Return [X, Y] of the center of cell containing provided text 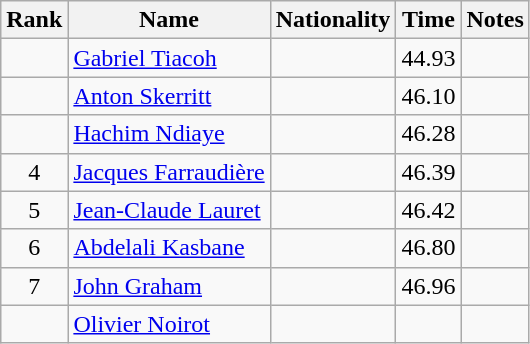
Jacques Farraudière [169, 172]
46.96 [428, 286]
46.39 [428, 172]
5 [34, 210]
Anton Skerritt [169, 96]
Olivier Noirot [169, 324]
Abdelali Kasbane [169, 248]
Time [428, 20]
Notes [495, 20]
4 [34, 172]
Gabriel Tiacoh [169, 58]
46.42 [428, 210]
7 [34, 286]
46.28 [428, 134]
46.80 [428, 248]
Hachim Ndiaye [169, 134]
46.10 [428, 96]
6 [34, 248]
Jean-Claude Lauret [169, 210]
Nationality [333, 20]
John Graham [169, 286]
Name [169, 20]
Rank [34, 20]
44.93 [428, 58]
